Provide the [x, y] coordinate of the cell's center where the given text is located.  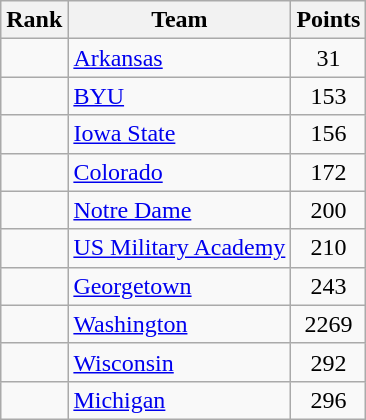
156 [328, 134]
Points [328, 20]
Iowa State [180, 134]
Colorado [180, 172]
292 [328, 362]
Notre Dame [180, 210]
200 [328, 210]
296 [328, 400]
243 [328, 286]
Wisconsin [180, 362]
2269 [328, 324]
Arkansas [180, 58]
US Military Academy [180, 248]
210 [328, 248]
Team [180, 20]
Washington [180, 324]
BYU [180, 96]
Rank [34, 20]
31 [328, 58]
153 [328, 96]
Michigan [180, 400]
172 [328, 172]
Georgetown [180, 286]
